Return the [X, Y] coordinate for the center point of the cell that contains the specified text.  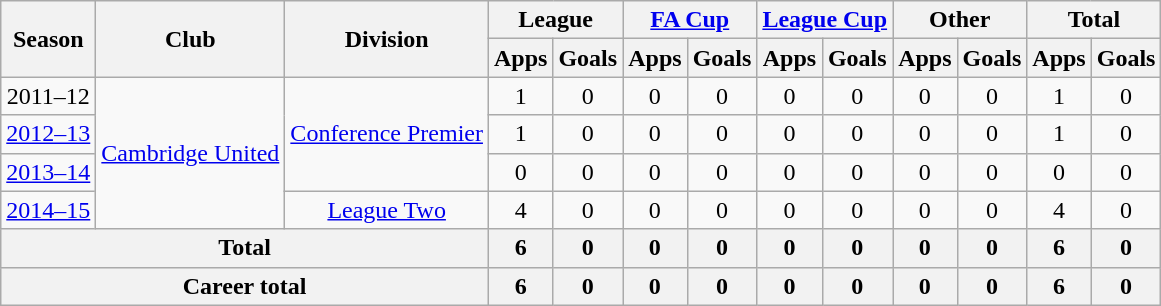
2011–12 [48, 96]
2012–13 [48, 134]
2014–15 [48, 210]
2013–14 [48, 172]
FA Cup [690, 20]
Career total [245, 286]
Club [190, 39]
Division [387, 39]
League Two [387, 210]
Cambridge United [190, 153]
Season [48, 39]
Conference Premier [387, 134]
League [555, 20]
League Cup [825, 20]
Other [960, 20]
